Determine the (x, y) coordinate at the center of the cell enclosing the given text.  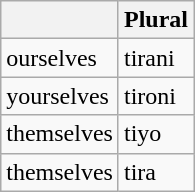
yourselves (60, 96)
Plural (156, 20)
ourselves (60, 58)
tira (156, 172)
tironi (156, 96)
tirani (156, 58)
tiyo (156, 134)
